Output the [X, Y] coordinate of the center of the cell containing the given text.  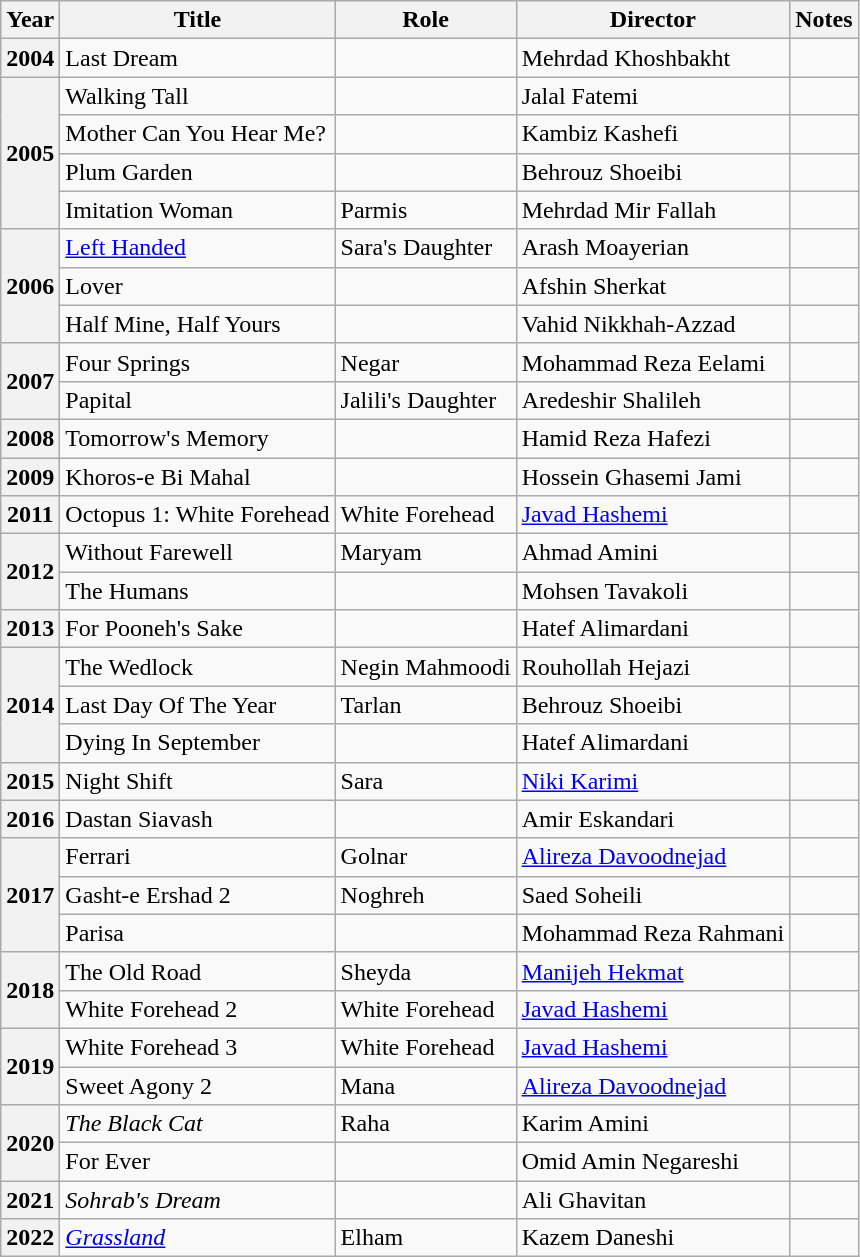
Parisa [198, 933]
2006 [30, 286]
Role [426, 20]
Title [198, 20]
Four Springs [198, 362]
2005 [30, 153]
2009 [30, 477]
Golnar [426, 857]
Papital [198, 400]
Manijeh Hekmat [653, 971]
Mother Can You Hear Me? [198, 134]
Mohammad Reza Eelami [653, 362]
Lover [198, 286]
Ali Ghavitan [653, 1200]
Hamid Reza Hafezi [653, 438]
Last Dream [198, 58]
Mana [426, 1085]
Director [653, 20]
Imitation Woman [198, 210]
White Forehead 3 [198, 1047]
Rouhollah Hejazi [653, 667]
2011 [30, 515]
Ferrari [198, 857]
Maryam [426, 553]
Tarlan [426, 705]
Ahmad Amini [653, 553]
Khoros-e Bi Mahal [198, 477]
Raha [426, 1124]
Half Mine, Half Yours [198, 324]
2004 [30, 58]
Year [30, 20]
Dying In September [198, 743]
White Forehead 2 [198, 1009]
Octopus 1: White Forehead [198, 515]
Parmis [426, 210]
Mohsen Tavakoli [653, 591]
Plum Garden [198, 172]
Saed Soheili [653, 895]
Left Handed [198, 248]
Aredeshir Shalileh [653, 400]
Sohrab's Dream [198, 1200]
Walking Tall [198, 96]
Vahid Nikkhah-Azzad [653, 324]
2007 [30, 381]
Mehrdad Khoshbakht [653, 58]
2015 [30, 781]
Dastan Siavash [198, 819]
Kazem Daneshi [653, 1238]
Gasht-e Ershad 2 [198, 895]
2019 [30, 1066]
2018 [30, 990]
Omid Amin Negareshi [653, 1162]
Sheyda [426, 971]
Mehrdad Mir Fallah [653, 210]
For Ever [198, 1162]
2017 [30, 895]
For Pooneh's Sake [198, 629]
2008 [30, 438]
2021 [30, 1200]
Noghreh [426, 895]
2020 [30, 1143]
Negar [426, 362]
Afshin Sherkat [653, 286]
Sara's Daughter [426, 248]
Negin Mahmoodi [426, 667]
Kambiz Kashefi [653, 134]
2016 [30, 819]
The Wedlock [198, 667]
The Old Road [198, 971]
The Humans [198, 591]
2014 [30, 705]
2022 [30, 1238]
Jalili's Daughter [426, 400]
Niki Karimi [653, 781]
Sweet Agony 2 [198, 1085]
Karim Amini [653, 1124]
Grassland [198, 1238]
Sara [426, 781]
Night Shift [198, 781]
2012 [30, 572]
The Black Cat [198, 1124]
Jalal Fatemi [653, 96]
Mohammad Reza Rahmani [653, 933]
Elham [426, 1238]
Last Day Of The Year [198, 705]
Arash Moayerian [653, 248]
Tomorrow's Memory [198, 438]
2013 [30, 629]
Without Farewell [198, 553]
Hossein Ghasemi Jami [653, 477]
Amir Eskandari [653, 819]
Notes [824, 20]
